Search for the cell housing the specified text and yield its (x, y) center coordinate. 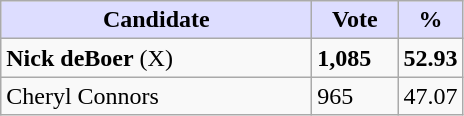
52.93 (430, 58)
965 (355, 96)
Candidate (156, 20)
Vote (355, 20)
Cheryl Connors (156, 96)
1,085 (355, 58)
% (430, 20)
Nick deBoer (X) (156, 58)
47.07 (430, 96)
